Find where the given text appears and provide that cell's center as (X, Y) coordinate. 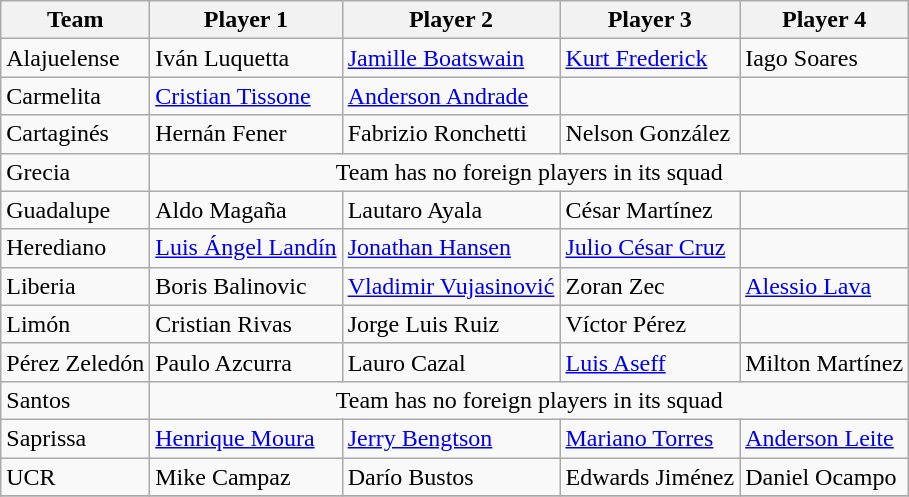
Guadalupe (76, 210)
Pérez Zeledón (76, 362)
Cartaginés (76, 134)
Alajuelense (76, 58)
Kurt Frederick (650, 58)
Nelson González (650, 134)
Aldo Magaña (246, 210)
Limón (76, 324)
Herediano (76, 248)
César Martínez (650, 210)
Zoran Zec (650, 286)
Daniel Ocampo (824, 477)
Lautaro Ayala (451, 210)
Lauro Cazal (451, 362)
Fabrizio Ronchetti (451, 134)
Darío Bustos (451, 477)
Saprissa (76, 438)
Jamille Boatswain (451, 58)
Víctor Pérez (650, 324)
Player 3 (650, 20)
Mike Campaz (246, 477)
Anderson Leite (824, 438)
Anderson Andrade (451, 96)
Iago Soares (824, 58)
Team (76, 20)
Player 2 (451, 20)
Player 1 (246, 20)
Henrique Moura (246, 438)
Mariano Torres (650, 438)
Milton Martínez (824, 362)
Cristian Tissone (246, 96)
Hernán Fener (246, 134)
Vladimir Vujasinović (451, 286)
Luis Ángel Landín (246, 248)
Julio César Cruz (650, 248)
Iván Luquetta (246, 58)
Carmelita (76, 96)
Jerry Bengtson (451, 438)
Alessio Lava (824, 286)
Player 4 (824, 20)
Jorge Luis Ruiz (451, 324)
Luis Aseff (650, 362)
Edwards Jiménez (650, 477)
Paulo Azcurra (246, 362)
Grecia (76, 172)
Liberia (76, 286)
Cristian Rivas (246, 324)
UCR (76, 477)
Boris Balinovic (246, 286)
Santos (76, 400)
Jonathan Hansen (451, 248)
